Locate the cell with the specified text and output its (X, Y) center coordinate. 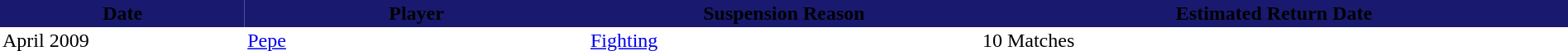
Date (122, 13)
Estimated Return Date (1274, 13)
Player (417, 13)
Suspension Reason (784, 13)
